For the text-containing cell, return its midpoint in (x, y) coordinate format. 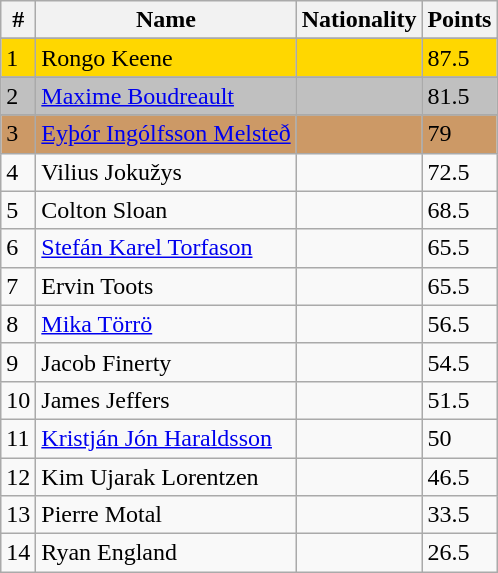
79 (460, 134)
81.5 (460, 96)
Points (460, 20)
54.5 (460, 362)
Maxime Boudreault (166, 96)
26.5 (460, 553)
7 (18, 286)
11 (18, 438)
14 (18, 553)
James Jeffers (166, 400)
Stefán Karel Torfason (166, 248)
10 (18, 400)
# (18, 20)
87.5 (460, 58)
6 (18, 248)
Rongo Keene (166, 58)
Nationality (359, 20)
13 (18, 515)
33.5 (460, 515)
Colton Sloan (166, 210)
Name (166, 20)
Mika Törrö (166, 324)
Eyþór Ingólfsson Melsteð (166, 134)
12 (18, 477)
Ryan England (166, 553)
Jacob Finerty (166, 362)
51.5 (460, 400)
Ervin Toots (166, 286)
46.5 (460, 477)
4 (18, 172)
72.5 (460, 172)
5 (18, 210)
56.5 (460, 324)
3 (18, 134)
Kristján Jón Haraldsson (166, 438)
50 (460, 438)
Pierre Motal (166, 515)
8 (18, 324)
68.5 (460, 210)
2 (18, 96)
Vilius Jokužys (166, 172)
Kim Ujarak Lorentzen (166, 477)
1 (18, 58)
9 (18, 362)
